Capture the cell that displays the provided text and extract its [X, Y] central coordinate. 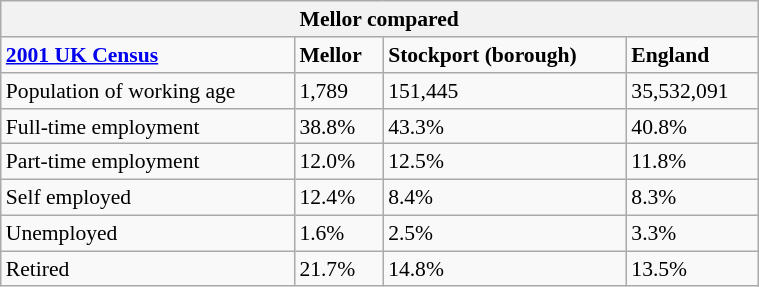
Mellor compared [380, 19]
3.3% [692, 233]
8.3% [692, 197]
12.4% [338, 197]
12.5% [504, 162]
1.6% [338, 233]
2001 UK Census [148, 55]
43.3% [504, 126]
8.4% [504, 197]
40.8% [692, 126]
35,532,091 [692, 91]
2.5% [504, 233]
Full-time employment [148, 126]
Self employed [148, 197]
Retired [148, 269]
21.7% [338, 269]
38.8% [338, 126]
1,789 [338, 91]
11.8% [692, 162]
Unemployed [148, 233]
12.0% [338, 162]
Part-time employment [148, 162]
Mellor [338, 55]
14.8% [504, 269]
Population of working age [148, 91]
England [692, 55]
151,445 [504, 91]
Stockport (borough) [504, 55]
13.5% [692, 269]
